Detect which cell encompasses the target text, then output its (x, y) center coordinate. 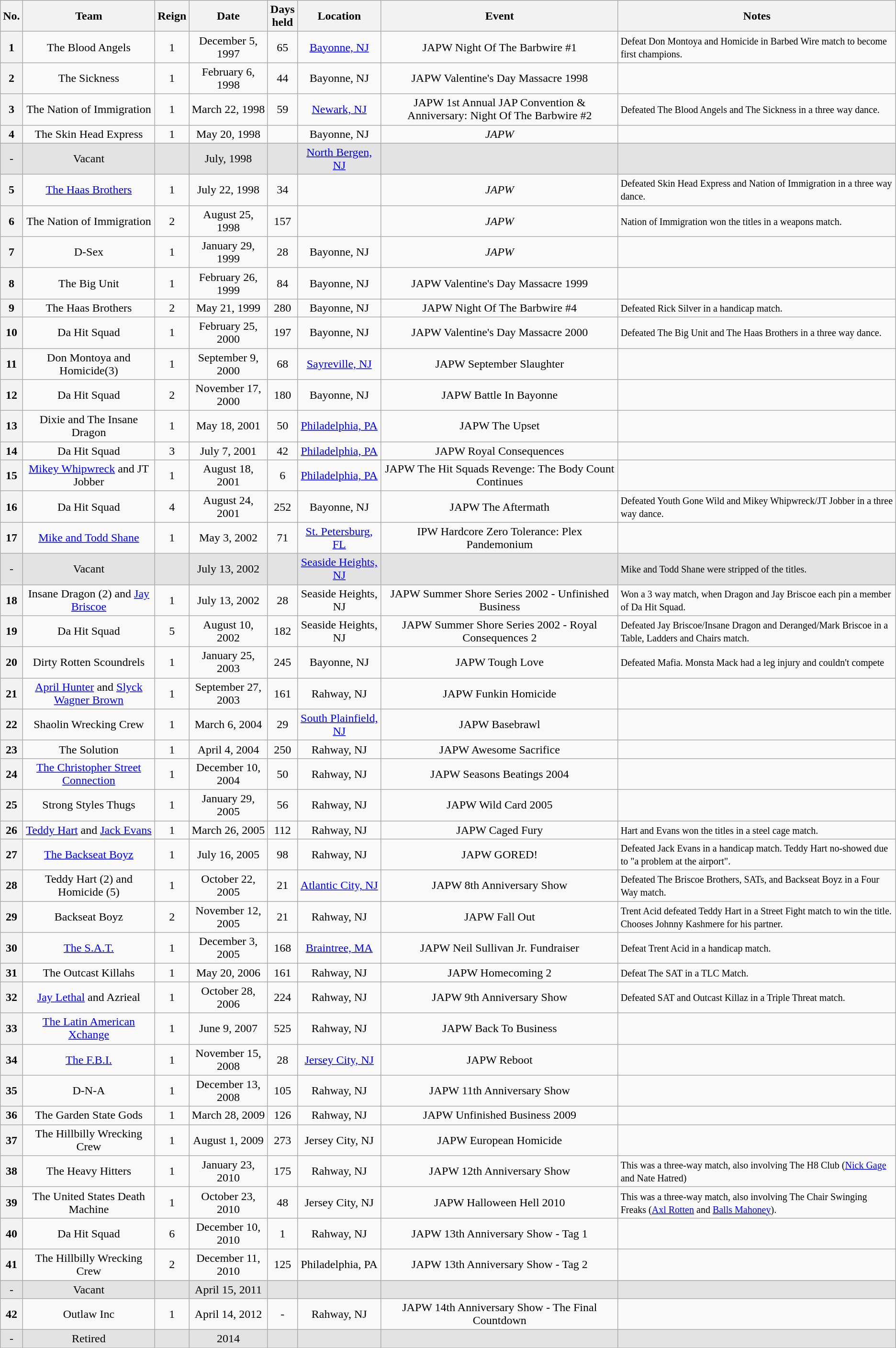
The United States Death Machine (89, 1202)
JAPW 13th Anniversary Show - Tag 1 (500, 1233)
39 (11, 1202)
January 23, 2010 (229, 1171)
19 (11, 631)
December 5, 1997 (229, 47)
180 (282, 395)
October 22, 2005 (229, 886)
JAPW Basebrawl (500, 725)
October 23, 2010 (229, 1202)
March 22, 1998 (229, 109)
JAPW European Homicide (500, 1140)
JAPW Reboot (500, 1060)
The Big Unit (89, 283)
Don Montoya and Homicide(3) (89, 364)
Defeated Jack Evans in a handicap match. Teddy Hart no-showed due to "a problem at the airport". (757, 855)
May 21, 1999 (229, 308)
23 (11, 749)
Dixie and The Insane Dragon (89, 426)
197 (282, 332)
January 25, 2003 (229, 663)
JAPW The Hit Squads Revenge: The Body Count Continues (500, 476)
12 (11, 395)
Retired (89, 1339)
JAPW Battle In Bayonne (500, 395)
175 (282, 1171)
10 (11, 332)
112 (282, 830)
Hart and Evans won the titles in a steel cage match. (757, 830)
IPW Hardcore Zero Tolerance: Plex Pandemonium (500, 538)
245 (282, 663)
59 (282, 109)
168 (282, 948)
JAPW Caged Fury (500, 830)
Event (500, 16)
Defeat Trent Acid in a handicap match. (757, 948)
525 (282, 1028)
May 20, 2006 (229, 973)
JAPW Halloween Hell 2010 (500, 1202)
The Skin Head Express (89, 134)
August 24, 2001 (229, 506)
December 10, 2004 (229, 774)
Defeated SAT and Outcast Killaz in a Triple Threat match. (757, 998)
South Plainfield, NJ (339, 725)
Mikey Whipwreck and JT Jobber (89, 476)
This was a three-way match, also involving The H8 Club (Nick Gage and Nate Hatred) (757, 1171)
252 (282, 506)
2014 (229, 1339)
April 15, 2011 (229, 1289)
JAPW Wild Card 2005 (500, 805)
JAPW Homecoming 2 (500, 973)
December 11, 2010 (229, 1265)
July 7, 2001 (229, 451)
84 (282, 283)
November 15, 2008 (229, 1060)
98 (282, 855)
JAPW Summer Shore Series 2002 - Unfinished Business (500, 600)
JAPW Night Of The Barbwire #4 (500, 308)
JAPW Unfinished Business 2009 (500, 1115)
March 26, 2005 (229, 830)
25 (11, 805)
The Heavy Hitters (89, 1171)
Won a 3 way match, when Dragon and Jay Briscoe each pin a member of Da Hit Squad. (757, 600)
Shaolin Wrecking Crew (89, 725)
JAPW Summer Shore Series 2002 - Royal Consequences 2 (500, 631)
February 6, 1998 (229, 79)
18 (11, 600)
JAPW Royal Consequences (500, 451)
September 9, 2000 (229, 364)
The Sickness (89, 79)
71 (282, 538)
This was a three-way match, also involving The Chair Swinging Freaks (Axl Rotten and Balls Mahoney). (757, 1202)
D-N-A (89, 1090)
December 13, 2008 (229, 1090)
Atlantic City, NJ (339, 886)
JAPW 11th Anniversary Show (500, 1090)
October 28, 2006 (229, 998)
Defeated Youth Gone Wild and Mikey Whipwreck/JT Jobber in a three way dance. (757, 506)
JAPW 12th Anniversary Show (500, 1171)
St. Petersburg, FL (339, 538)
Team (89, 16)
105 (282, 1090)
JAPW Neil Sullivan Jr. Fundraiser (500, 948)
36 (11, 1115)
JAPW The Upset (500, 426)
April Hunter and Slyck Wagner Brown (89, 693)
Date (229, 16)
27 (11, 855)
JAPW Night Of The Barbwire #1 (500, 47)
41 (11, 1265)
Defeat The SAT in a TLC Match. (757, 973)
February 26, 1999 (229, 283)
Sayreville, NJ (339, 364)
8 (11, 283)
June 9, 2007 (229, 1028)
Newark, NJ (339, 109)
Defeated Mafia. Monsta Mack had a leg injury and couldn't compete (757, 663)
38 (11, 1171)
24 (11, 774)
Braintree, MA (339, 948)
Defeated The Briscoe Brothers, SATs, and Backseat Boyz in a Four Way match. (757, 886)
April 14, 2012 (229, 1314)
JAPW 9th Anniversary Show (500, 998)
Backseat Boyz (89, 917)
The Christopher Street Connection (89, 774)
December 3, 2005 (229, 948)
68 (282, 364)
August 1, 2009 (229, 1140)
The Latin American Xchange (89, 1028)
56 (282, 805)
13 (11, 426)
JAPW 13th Anniversary Show - Tag 2 (500, 1265)
July 22, 1998 (229, 190)
157 (282, 221)
JAPW GORED! (500, 855)
125 (282, 1265)
Daysheld (282, 16)
Location (339, 16)
September 27, 2003 (229, 693)
Mike and Todd Shane (89, 538)
No. (11, 16)
January 29, 1999 (229, 252)
April 4, 2004 (229, 749)
November 17, 2000 (229, 395)
32 (11, 998)
The Blood Angels (89, 47)
182 (282, 631)
March 6, 2004 (229, 725)
May 18, 2001 (229, 426)
August 25, 1998 (229, 221)
JAPW Valentine's Day Massacre 1999 (500, 283)
JAPW 8th Anniversary Show (500, 886)
The Solution (89, 749)
17 (11, 538)
JAPW 14th Anniversary Show - The Final Countdown (500, 1314)
The Garden State Gods (89, 1115)
22 (11, 725)
The Outcast Killahs (89, 973)
Jay Lethal and Azrieal (89, 998)
JAPW September Slaughter (500, 364)
Defeat Don Montoya and Homicide in Barbed Wire match to become first champions. (757, 47)
May 20, 1998 (229, 134)
224 (282, 998)
Defeated Skin Head Express and Nation of Immigration in a three way dance. (757, 190)
JAPW Funkin Homicide (500, 693)
JAPW Back To Business (500, 1028)
JAPW Tough Love (500, 663)
Nation of Immigration won the titles in a weapons match. (757, 221)
40 (11, 1233)
The S.A.T. (89, 948)
9 (11, 308)
Strong Styles Thugs (89, 805)
280 (282, 308)
The Backseat Boyz (89, 855)
Defeated Rick Silver in a handicap match. (757, 308)
16 (11, 506)
273 (282, 1140)
Insane Dragon (2) and Jay Briscoe (89, 600)
20 (11, 663)
Notes (757, 16)
Teddy Hart and Jack Evans (89, 830)
65 (282, 47)
JAPW Valentine's Day Massacre 2000 (500, 332)
15 (11, 476)
July 16, 2005 (229, 855)
44 (282, 79)
August 18, 2001 (229, 476)
Defeated The Blood Angels and The Sickness in a three way dance. (757, 109)
7 (11, 252)
31 (11, 973)
48 (282, 1202)
January 29, 2005 (229, 805)
JAPW Fall Out (500, 917)
30 (11, 948)
JAPW Valentine's Day Massacre 1998 (500, 79)
Dirty Rotten Scoundrels (89, 663)
JAPW Awesome Sacrifice (500, 749)
North Bergen, NJ (339, 159)
March 28, 2009 (229, 1115)
Teddy Hart (2) and Homicide (5) (89, 886)
JAPW Seasons Beatings 2004 (500, 774)
The F.B.I. (89, 1060)
August 10, 2002 (229, 631)
Trent Acid defeated Teddy Hart in a Street Fight match to win the title. Chooses Johnny Kashmere for his partner. (757, 917)
250 (282, 749)
December 10, 2010 (229, 1233)
14 (11, 451)
D-Sex (89, 252)
37 (11, 1140)
JAPW The Aftermath (500, 506)
JAPW 1st Annual JAP Convention & Anniversary: Night Of The Barbwire #2 (500, 109)
Reign (172, 16)
26 (11, 830)
11 (11, 364)
35 (11, 1090)
November 12, 2005 (229, 917)
July, 1998 (229, 159)
Mike and Todd Shane were stripped of the titles. (757, 569)
33 (11, 1028)
Defeated Jay Briscoe/Insane Dragon and Deranged/Mark Briscoe in a Table, Ladders and Chairs match. (757, 631)
Outlaw Inc (89, 1314)
126 (282, 1115)
May 3, 2002 (229, 538)
February 25, 2000 (229, 332)
Defeated The Big Unit and The Haas Brothers in a three way dance. (757, 332)
